Find where the given text appears and provide that cell's center as (x, y) coordinate. 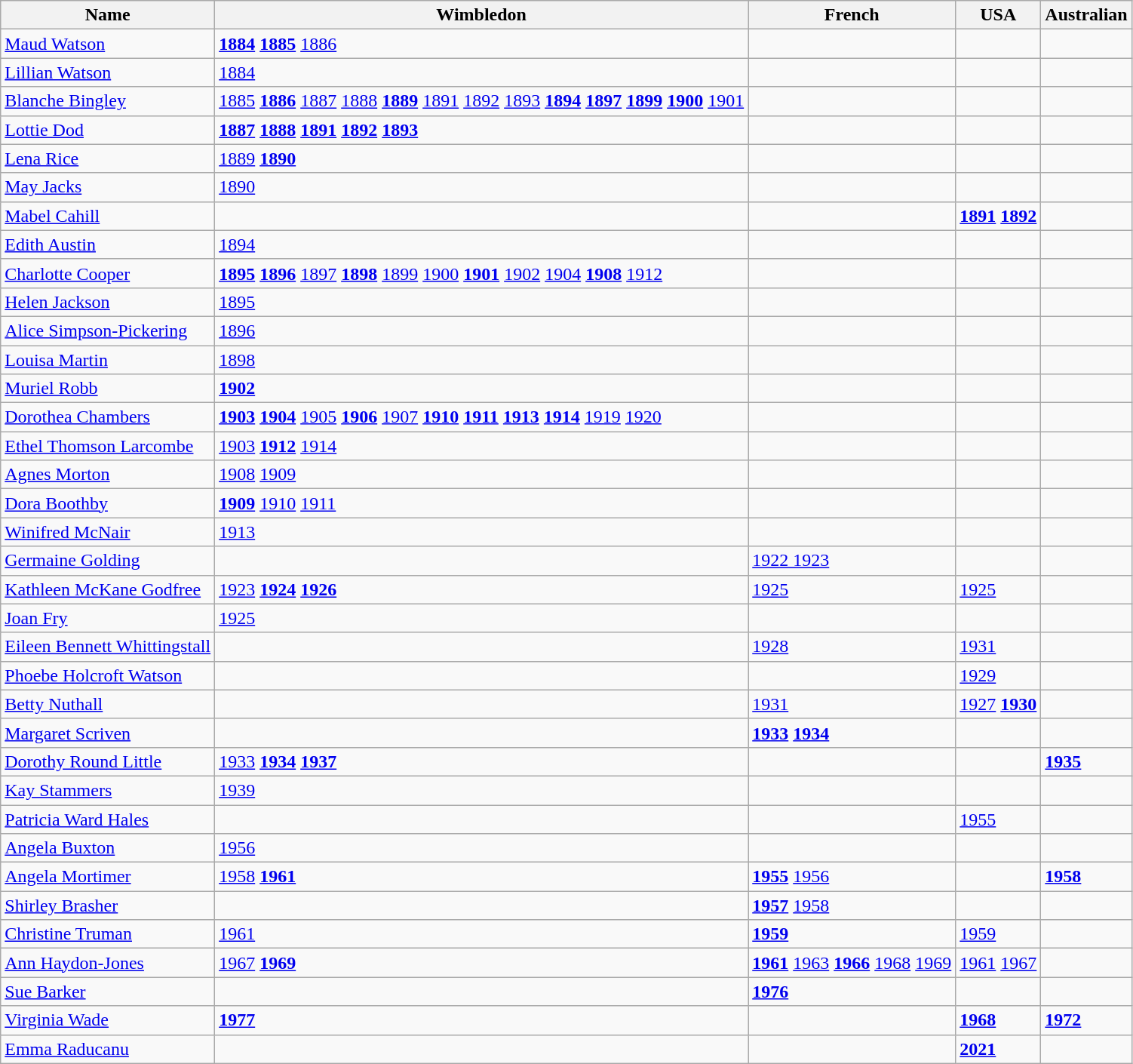
1884 1885 1886 (481, 44)
Virginia Wade (108, 1020)
Lillian Watson (108, 72)
Dorothy Round Little (108, 761)
Margaret Scriven (108, 733)
1958 1961 (481, 877)
Name (108, 15)
1968 (999, 1020)
Mabel Cahill (108, 216)
Angela Buxton (108, 848)
Alice Simpson-Pickering (108, 331)
Phoebe Holcroft Watson (108, 675)
Emma Raducanu (108, 1049)
Angela Mortimer (108, 877)
Muriel Robb (108, 389)
1935 (1086, 761)
1961 1967 (999, 963)
Maud Watson (108, 44)
Helen Jackson (108, 302)
1891 1892 (999, 216)
1958 (1086, 877)
Christine Truman (108, 934)
1956 (481, 848)
1933 1934 (852, 733)
Lottie Dod (108, 130)
Betty Nuthall (108, 704)
1895 1896 1897 1898 1899 1900 1901 1902 1904 1908 1912 (481, 273)
Kathleen McKane Godfree (108, 589)
1972 (1086, 1020)
1955 1956 (852, 877)
1961 1963 1966 1968 1969 (852, 963)
1890 (481, 187)
Charlotte Cooper (108, 273)
1939 (481, 790)
Eileen Bennett Whittingstall (108, 647)
1889 1890 (481, 158)
1957 1958 (852, 906)
1927 1930 (999, 704)
USA (999, 15)
Joan Fry (108, 618)
1929 (999, 675)
1884 (481, 72)
1903 1904 1905 1906 1907 1910 1911 1913 1914 1919 1920 (481, 417)
Shirley Brasher (108, 906)
Dora Boothby (108, 503)
1967 1969 (481, 963)
Australian (1086, 15)
1902 (481, 389)
Louisa Martin (108, 360)
1896 (481, 331)
1894 (481, 244)
1898 (481, 360)
1908 1909 (481, 475)
May Jacks (108, 187)
1922 1923 (852, 561)
Ann Haydon-Jones (108, 963)
Sue Barker (108, 992)
Patricia Ward Hales (108, 819)
Blanche Bingley (108, 101)
Lena Rice (108, 158)
1955 (999, 819)
1895 (481, 302)
Winifred McNair (108, 532)
1887 1888 1891 1892 1893 (481, 130)
1961 (481, 934)
1913 (481, 532)
Edith Austin (108, 244)
1885 1886 1887 1888 1889 1891 1892 1893 1894 1897 1899 1900 1901 (481, 101)
1933 1934 1937 (481, 761)
Kay Stammers (108, 790)
Germaine Golding (108, 561)
Dorothea Chambers (108, 417)
1976 (852, 992)
1928 (852, 647)
1977 (481, 1020)
1903 1912 1914 (481, 446)
2021 (999, 1049)
French (852, 15)
1923 1924 1926 (481, 589)
Agnes Morton (108, 475)
1909 1910 1911 (481, 503)
Wimbledon (481, 15)
Ethel Thomson Larcombe (108, 446)
